Scan for the cell matching the given text and deliver its (X, Y) coordinate at center. 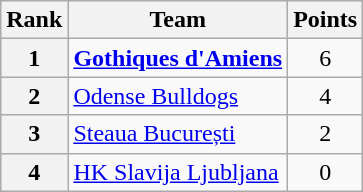
1 (34, 58)
Points (326, 20)
3 (34, 134)
Gothiques d'Amiens (178, 58)
0 (326, 172)
Odense Bulldogs (178, 96)
Rank (34, 20)
6 (326, 58)
Steaua București (178, 134)
HK Slavija Ljubljana (178, 172)
Team (178, 20)
